Output the [X, Y] coordinate of the center of the cell containing the given text.  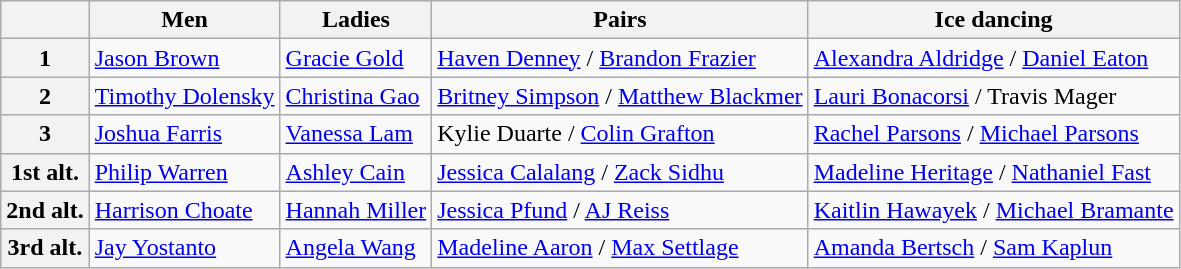
Philip Warren [184, 172]
Vanessa Lam [356, 134]
Joshua Farris [184, 134]
Madeline Heritage / Nathaniel Fast [994, 172]
Haven Denney / Brandon Frazier [620, 58]
Angela Wang [356, 248]
1st alt. [45, 172]
Madeline Aaron / Max Settlage [620, 248]
Rachel Parsons / Michael Parsons [994, 134]
Jason Brown [184, 58]
Jessica Calalang / Zack Sidhu [620, 172]
Hannah Miller [356, 210]
Ice dancing [994, 20]
Jay Yostanto [184, 248]
Timothy Dolensky [184, 96]
1 [45, 58]
Gracie Gold [356, 58]
Jessica Pfund / AJ Reiss [620, 210]
3rd alt. [45, 248]
Lauri Bonacorsi / Travis Mager [994, 96]
Ashley Cain [356, 172]
Pairs [620, 20]
Kaitlin Hawayek / Michael Bramante [994, 210]
Kylie Duarte / Colin Grafton [620, 134]
2nd alt. [45, 210]
Men [184, 20]
Christina Gao [356, 96]
Harrison Choate [184, 210]
2 [45, 96]
3 [45, 134]
Ladies [356, 20]
Alexandra Aldridge / Daniel Eaton [994, 58]
Amanda Bertsch / Sam Kaplun [994, 248]
Britney Simpson / Matthew Blackmer [620, 96]
